Detect which cell encompasses the target text, then output its (X, Y) center coordinate. 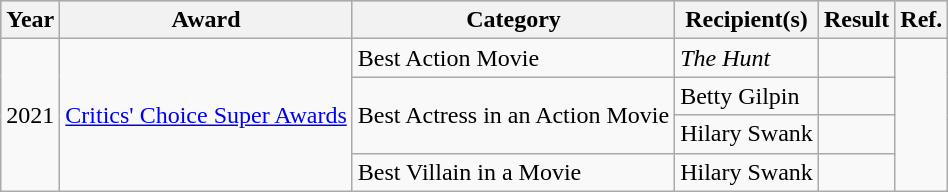
Best Villain in a Movie (513, 172)
2021 (30, 115)
The Hunt (747, 58)
Critics' Choice Super Awards (206, 115)
Award (206, 20)
Result (856, 20)
Year (30, 20)
Best Actress in an Action Movie (513, 115)
Betty Gilpin (747, 96)
Recipient(s) (747, 20)
Category (513, 20)
Ref. (922, 20)
Best Action Movie (513, 58)
